Detect which cell encompasses the target text, then output its (X, Y) center coordinate. 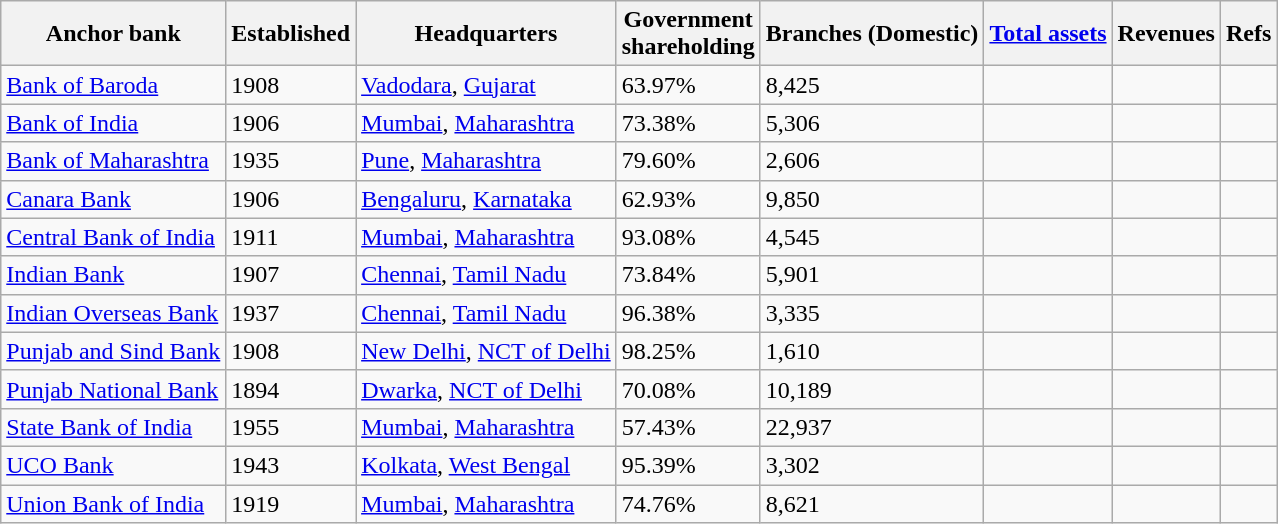
Anchor bank (114, 34)
Vadodara, Gujarat (486, 85)
Bank of Maharashtra (114, 161)
1935 (291, 161)
9,850 (872, 199)
Punjab and Sind Bank (114, 351)
22,937 (872, 427)
Total assets (1048, 34)
98.25% (688, 351)
1937 (291, 313)
5,306 (872, 123)
8,425 (872, 85)
4,545 (872, 237)
Established (291, 34)
95.39% (688, 465)
62.93% (688, 199)
Indian Bank (114, 275)
93.08% (688, 237)
3,335 (872, 313)
Punjab National Bank (114, 389)
74.76% (688, 503)
63.97% (688, 85)
1907 (291, 275)
5,901 (872, 275)
73.38% (688, 123)
Refs (1248, 34)
Indian Overseas Bank (114, 313)
57.43% (688, 427)
Canara Bank (114, 199)
Bank of Baroda (114, 85)
Bengaluru, Karnataka (486, 199)
8,621 (872, 503)
Dwarka, NCT of Delhi (486, 389)
State Bank of India (114, 427)
Pune, Maharashtra (486, 161)
73.84% (688, 275)
New Delhi, NCT of Delhi (486, 351)
Kolkata, West Bengal (486, 465)
Revenues (1166, 34)
Bank of India (114, 123)
Branches (Domestic) (872, 34)
3,302 (872, 465)
1919 (291, 503)
1,610 (872, 351)
1894 (291, 389)
70.08% (688, 389)
Union Bank of India (114, 503)
1955 (291, 427)
Government shareholding (688, 34)
Headquarters (486, 34)
1943 (291, 465)
Central Bank of India (114, 237)
10,189 (872, 389)
96.38% (688, 313)
79.60% (688, 161)
1911 (291, 237)
UCO Bank (114, 465)
2,606 (872, 161)
